Return the [X, Y] coordinate for the center point of the cell that contains the specified text.  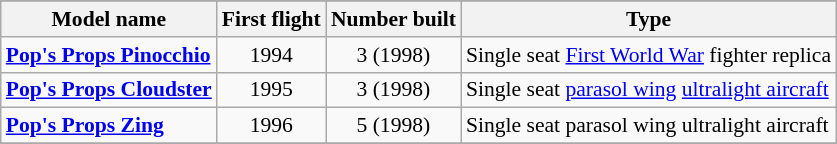
Pop's Props Zing [109, 126]
Pop's Props Pinocchio [109, 55]
1996 [272, 126]
Model name [109, 19]
1995 [272, 90]
5 (1998) [394, 126]
Number built [394, 19]
First flight [272, 19]
1994 [272, 55]
Type [648, 19]
Single seat First World War fighter replica [648, 55]
Pop's Props Cloudster [109, 90]
